Locate the cell with the specified text and output its (x, y) center coordinate. 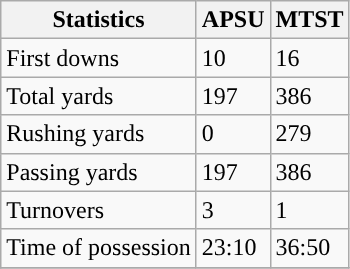
Total yards (99, 96)
0 (233, 134)
Statistics (99, 20)
Rushing yards (99, 134)
23:10 (233, 248)
APSU (233, 20)
1 (310, 210)
Passing yards (99, 172)
279 (310, 134)
16 (310, 58)
Turnovers (99, 210)
Time of possession (99, 248)
10 (233, 58)
36:50 (310, 248)
MTST (310, 20)
First downs (99, 58)
3 (233, 210)
